Search for the cell housing the specified text and yield its [X, Y] center coordinate. 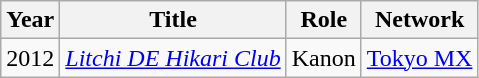
Year [30, 20]
Kanon [324, 58]
Tokyo MX [420, 58]
Role [324, 20]
Network [420, 20]
Title [173, 20]
Litchi DE Hikari Club [173, 58]
2012 [30, 58]
